Find where the given text appears and provide that cell's center as (x, y) coordinate. 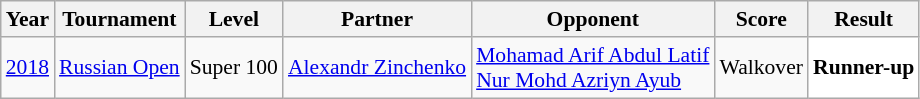
Year (28, 19)
Super 100 (234, 68)
Alexandr Zinchenko (377, 68)
Result (864, 19)
Mohamad Arif Abdul Latif Nur Mohd Azriyn Ayub (592, 68)
Russian Open (120, 68)
Level (234, 19)
Tournament (120, 19)
2018 (28, 68)
Opponent (592, 19)
Runner-up (864, 68)
Partner (377, 19)
Walkover (761, 68)
Score (761, 19)
